Identify which cell holds the provided text, then report its (x, y) central coordinate. 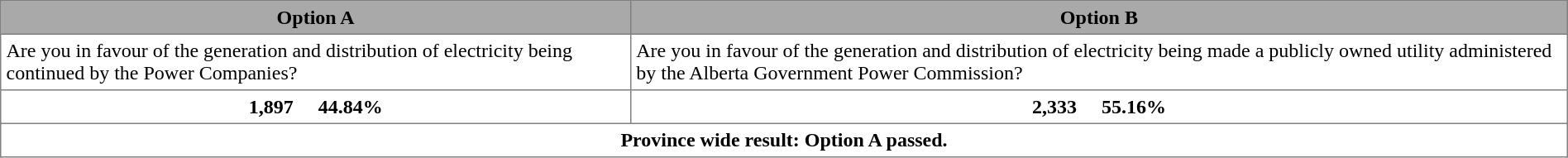
1,897 44.84% (316, 107)
Province wide result: Option A passed. (784, 140)
Option B (1100, 17)
Option A (316, 17)
Are you in favour of the generation and distribution of electricity being continued by the Power Companies? (316, 62)
2,333 55.16% (1100, 107)
